Scan for the cell matching the given text and deliver its (x, y) coordinate at center. 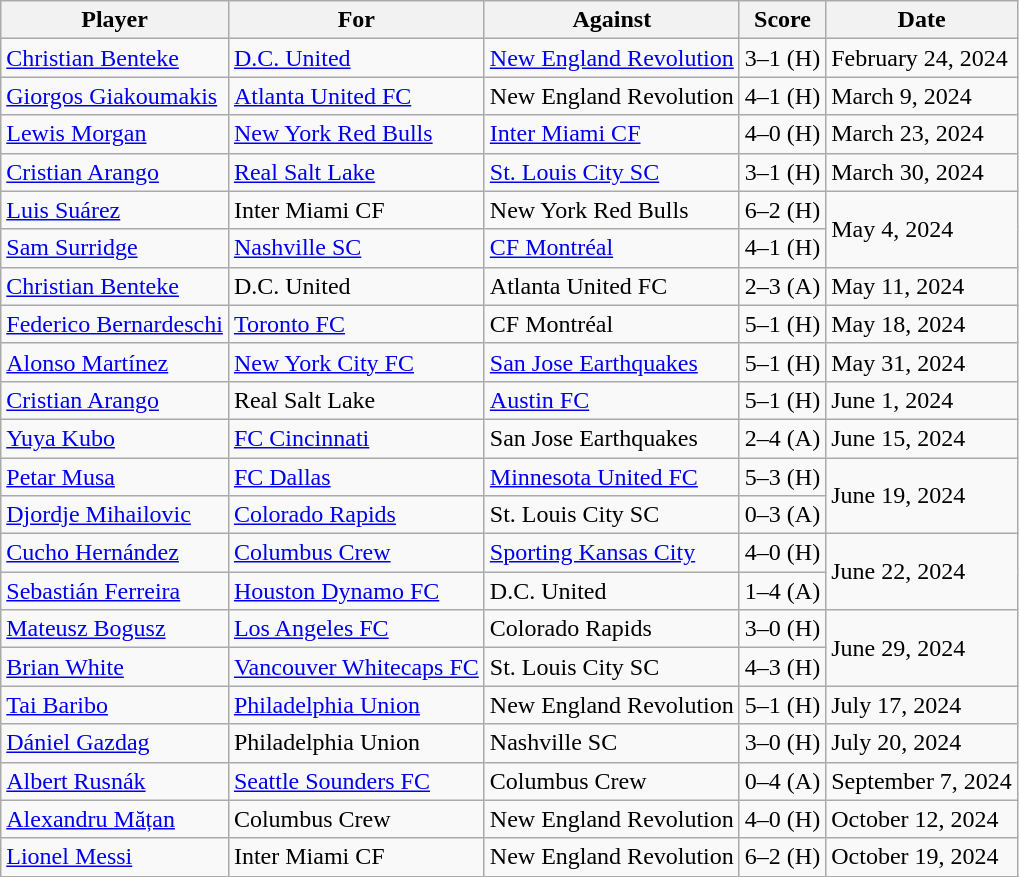
Cucho Hernández (115, 553)
June 15, 2024 (922, 438)
Los Angeles FC (356, 629)
October 19, 2024 (922, 857)
2–4 (A) (782, 438)
Minnesota United FC (612, 477)
March 23, 2024 (922, 134)
June 22, 2024 (922, 572)
May 31, 2024 (922, 362)
Luis Suárez (115, 210)
May 11, 2024 (922, 286)
Score (782, 20)
May 18, 2024 (922, 324)
Alonso Martínez (115, 362)
Petar Musa (115, 477)
March 30, 2024 (922, 172)
Date (922, 20)
0–3 (A) (782, 515)
June 29, 2024 (922, 648)
Albert Rusnák (115, 781)
4–3 (H) (782, 667)
FC Dallas (356, 477)
Brian White (115, 667)
Dániel Gazdag (115, 743)
Djordje Mihailovic (115, 515)
FC Cincinnati (356, 438)
5–3 (H) (782, 477)
0–4 (A) (782, 781)
Sam Surridge (115, 248)
Yuya Kubo (115, 438)
For (356, 20)
Lewis Morgan (115, 134)
Against (612, 20)
Federico Bernardeschi (115, 324)
July 20, 2024 (922, 743)
Lionel Messi (115, 857)
Austin FC (612, 400)
Player (115, 20)
1–4 (A) (782, 591)
October 12, 2024 (922, 819)
September 7, 2024 (922, 781)
Toronto FC (356, 324)
February 24, 2024 (922, 58)
July 17, 2024 (922, 705)
May 4, 2024 (922, 229)
Giorgos Giakoumakis (115, 96)
Sporting Kansas City (612, 553)
June 19, 2024 (922, 496)
New York City FC (356, 362)
2–3 (A) (782, 286)
Tai Baribo (115, 705)
June 1, 2024 (922, 400)
Vancouver Whitecaps FC (356, 667)
Sebastián Ferreira (115, 591)
March 9, 2024 (922, 96)
Alexandru Mățan (115, 819)
Houston Dynamo FC (356, 591)
Seattle Sounders FC (356, 781)
Mateusz Bogusz (115, 629)
